Scan for the cell matching the given text and deliver its [X, Y] coordinate at center. 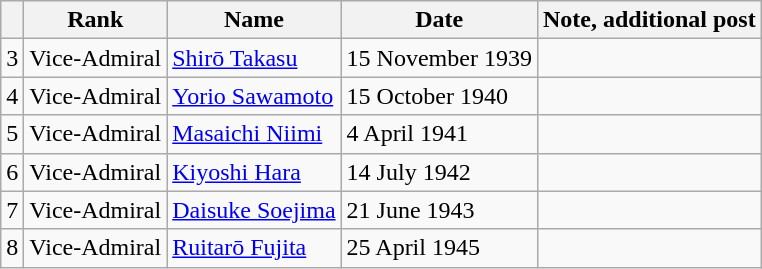
25 April 1945 [439, 248]
Ruitarō Fujita [254, 248]
21 June 1943 [439, 210]
Masaichi Niimi [254, 134]
14 July 1942 [439, 172]
Yorio Sawamoto [254, 96]
6 [12, 172]
8 [12, 248]
15 October 1940 [439, 96]
3 [12, 58]
4 [12, 96]
5 [12, 134]
7 [12, 210]
Name [254, 20]
Kiyoshi Hara [254, 172]
15 November 1939 [439, 58]
Date [439, 20]
Note, additional post [649, 20]
Daisuke Soejima [254, 210]
Rank [96, 20]
Shirō Takasu [254, 58]
4 April 1941 [439, 134]
